Provide the [X, Y] coordinate of the cell's center where the given text is located.  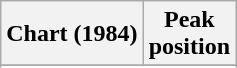
Chart (1984) [72, 34]
Peakposition [189, 34]
